Identify which cell holds the provided text, then report its (X, Y) central coordinate. 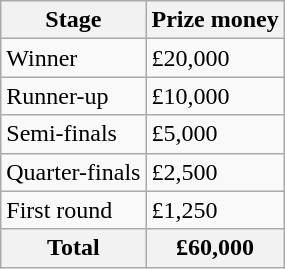
Winner (74, 58)
Prize money (215, 20)
Quarter-finals (74, 172)
Stage (74, 20)
£5,000 (215, 134)
£1,250 (215, 210)
First round (74, 210)
Runner-up (74, 96)
Total (74, 248)
£20,000 (215, 58)
Semi-finals (74, 134)
£2,500 (215, 172)
£60,000 (215, 248)
£10,000 (215, 96)
